Search for the cell housing the specified text and yield its [x, y] center coordinate. 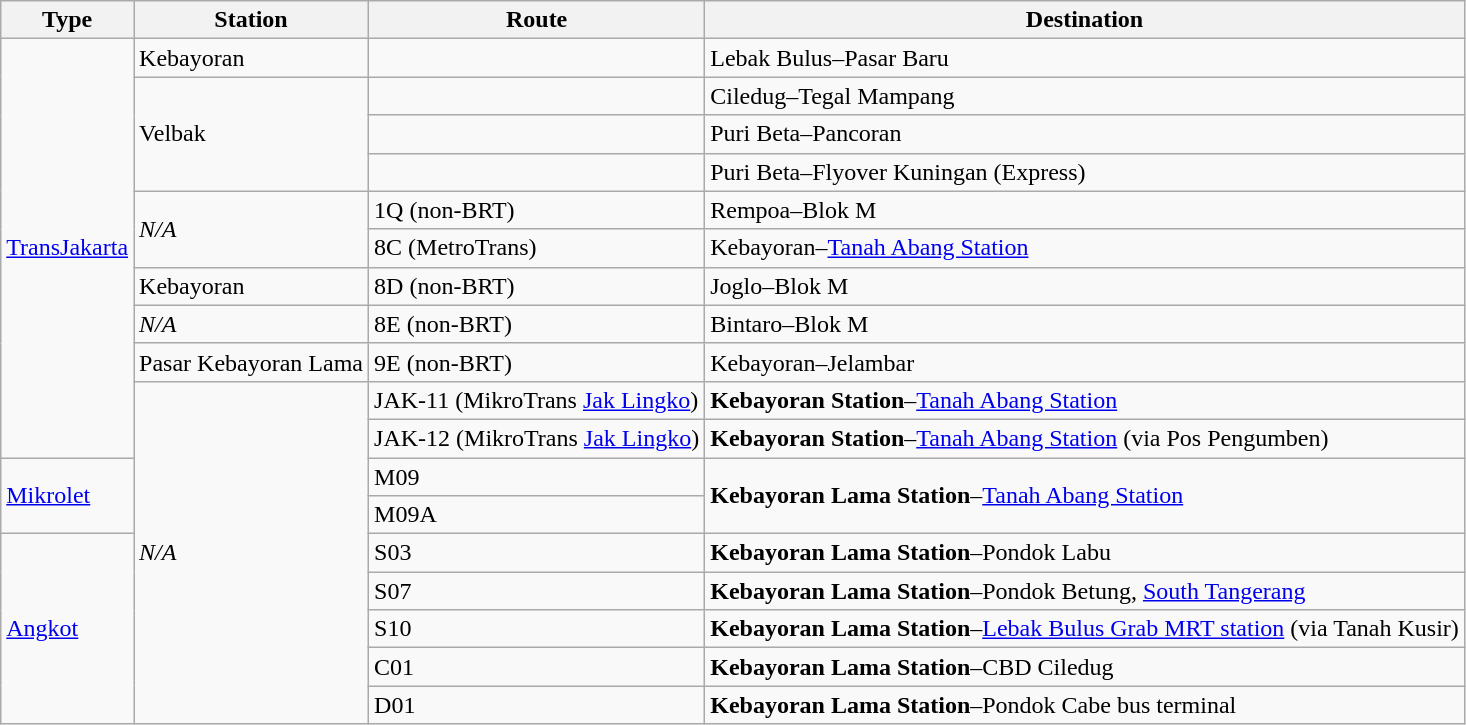
Kebayoran–Jelambar [1085, 362]
Kebayoran Lama Station–Tanah Abang Station [1085, 496]
Puri Beta–Flyover Kuningan (Express) [1085, 172]
Kebayoran Station–Tanah Abang Station [1085, 400]
Station [252, 20]
Route [537, 20]
D01 [537, 705]
TransJakarta [68, 248]
M09 [537, 477]
JAK-11 (MikroTrans Jak Lingko) [537, 400]
Puri Beta–Pancoran [1085, 134]
C01 [537, 667]
JAK-12 (MikroTrans Jak Lingko) [537, 438]
Mikrolet [68, 496]
Kebayoran Lama Station–Pondok Labu [1085, 553]
Angkot [68, 629]
M09A [537, 515]
Kebayoran Lama Station–CBD Ciledug [1085, 667]
8D (non-BRT) [537, 286]
Lebak Bulus–Pasar Baru [1085, 58]
Rempoa–Blok M [1085, 210]
Kebayoran Lama Station–Pondok Betung, South Tangerang [1085, 591]
8E (non-BRT) [537, 324]
1Q (non-BRT) [537, 210]
S03 [537, 553]
9E (non-BRT) [537, 362]
Kebayoran Lama Station–Lebak Bulus Grab MRT station (via Tanah Kusir) [1085, 629]
Velbak [252, 134]
8C (MetroTrans) [537, 248]
Bintaro–Blok M [1085, 324]
Destination [1085, 20]
S10 [537, 629]
Kebayoran Lama Station–Pondok Cabe bus terminal [1085, 705]
Type [68, 20]
S07 [537, 591]
Pasar Kebayoran Lama [252, 362]
Kebayoran–Tanah Abang Station [1085, 248]
Ciledug–Tegal Mampang [1085, 96]
Joglo–Blok M [1085, 286]
Kebayoran Station–Tanah Abang Station (via Pos Pengumben) [1085, 438]
